Extract the [x, y] coordinate from the center of the cell holding the provided text.  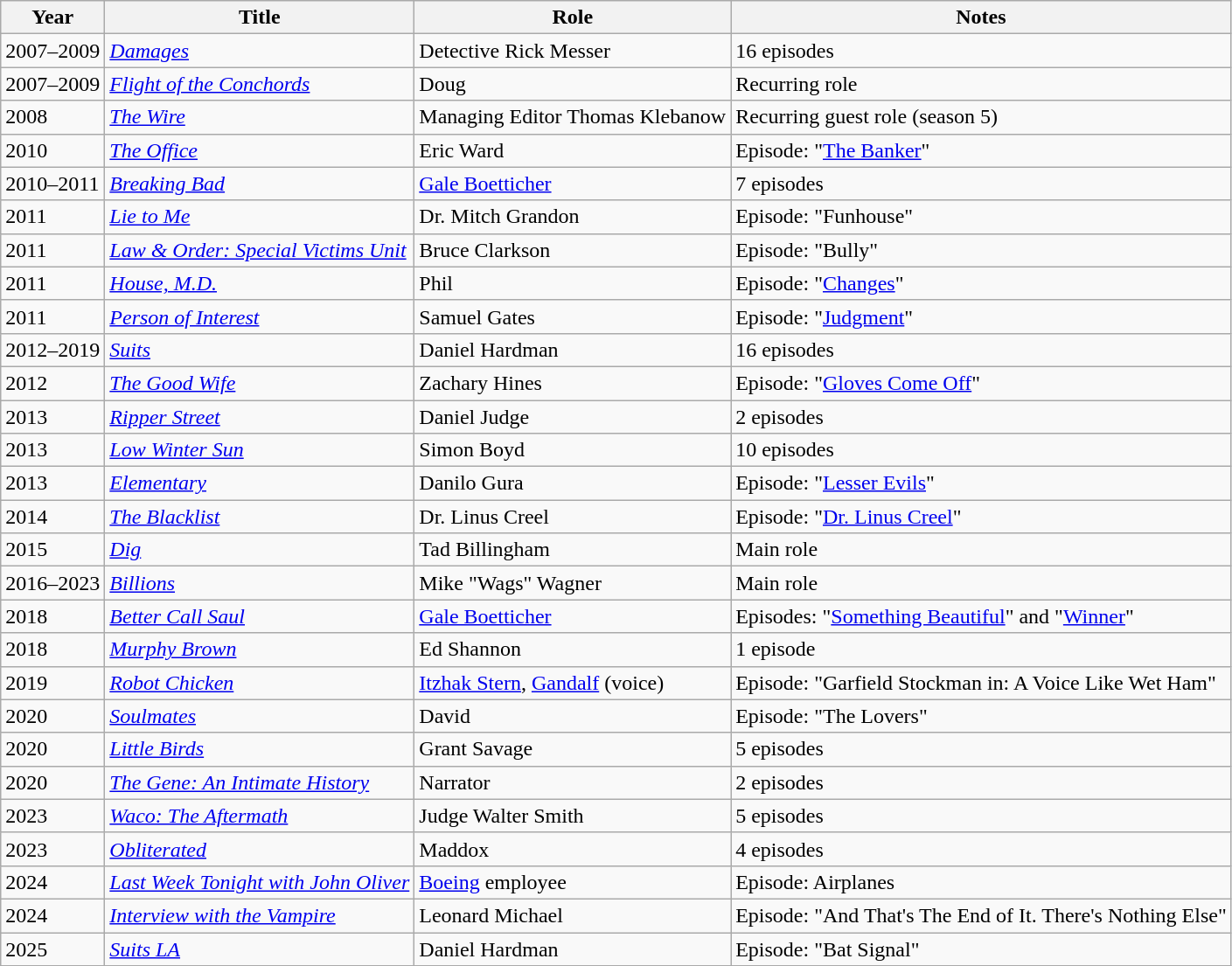
Last Week Tonight with John Oliver [260, 882]
Episode: "Gloves Come Off" [981, 383]
2025 [52, 949]
Recurring guest role (season 5) [981, 117]
Episode: "The Lovers" [981, 716]
2014 [52, 517]
The Good Wife [260, 383]
The Office [260, 150]
Episode: "And That's The End of It. There's Nothing Else" [981, 915]
Little Birds [260, 749]
Flight of the Conchords [260, 84]
Samuel Gates [573, 316]
Lie to Me [260, 217]
Judge Walter Smith [573, 816]
Elementary [260, 483]
7 episodes [981, 184]
Danilo Gura [573, 483]
Episode: Airplanes [981, 882]
Doug [573, 84]
2019 [52, 683]
Itzhak Stern, Gandalf (voice) [573, 683]
Dig [260, 550]
Notes [981, 17]
Episodes: "Something Beautiful" and "Winner" [981, 616]
Episode: "Judgment" [981, 316]
Role [573, 17]
Episode: "Bully" [981, 250]
Tad Billingham [573, 550]
The Wire [260, 117]
Managing Editor Thomas Klebanow [573, 117]
Damages [260, 51]
Billions [260, 583]
Episode: "Bat Signal" [981, 949]
Boeing employee [573, 882]
Episode: "Dr. Linus Creel" [981, 517]
House, M.D. [260, 283]
2008 [52, 117]
Ed Shannon [573, 650]
Episode: "Lesser Evils" [981, 483]
Narrator [573, 782]
2015 [52, 550]
Dr. Mitch Grandon [573, 217]
Breaking Bad [260, 184]
Robot Chicken [260, 683]
Better Call Saul [260, 616]
Low Winter Sun [260, 450]
10 episodes [981, 450]
Suits [260, 350]
The Gene: An Intimate History [260, 782]
Grant Savage [573, 749]
Episode: "Garfield Stockman in: A Voice Like Wet Ham" [981, 683]
Year [52, 17]
Bruce Clarkson [573, 250]
Law & Order: Special Victims Unit [260, 250]
Episode: "The Banker" [981, 150]
Episode: "Changes" [981, 283]
Suits LA [260, 949]
2016–2023 [52, 583]
Leonard Michael [573, 915]
Obliterated [260, 849]
Ripper Street [260, 417]
Interview with the Vampire [260, 915]
1 episode [981, 650]
2012 [52, 383]
David [573, 716]
Detective Rick Messer [573, 51]
Simon Boyd [573, 450]
2010 [52, 150]
Murphy Brown [260, 650]
Person of Interest [260, 316]
Maddox [573, 849]
Phil [573, 283]
Eric Ward [573, 150]
Mike "Wags" Wagner [573, 583]
2012–2019 [52, 350]
Recurring role [981, 84]
Daniel Judge [573, 417]
Episode: "Funhouse" [981, 217]
Title [260, 17]
Zachary Hines [573, 383]
The Blacklist [260, 517]
Dr. Linus Creel [573, 517]
Waco: The Aftermath [260, 816]
Soulmates [260, 716]
4 episodes [981, 849]
2010–2011 [52, 184]
